Provide the [x, y] coordinate of the cell's center where the given text is located.  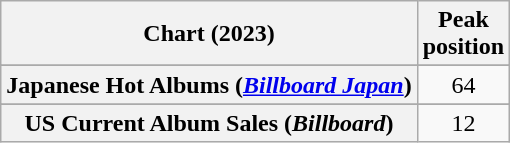
US Current Album Sales (Billboard) [209, 123]
Japanese Hot Albums (Billboard Japan) [209, 85]
12 [463, 123]
Peakposition [463, 34]
Chart (2023) [209, 34]
64 [463, 85]
